Detect which cell encompasses the target text, then output its (X, Y) center coordinate. 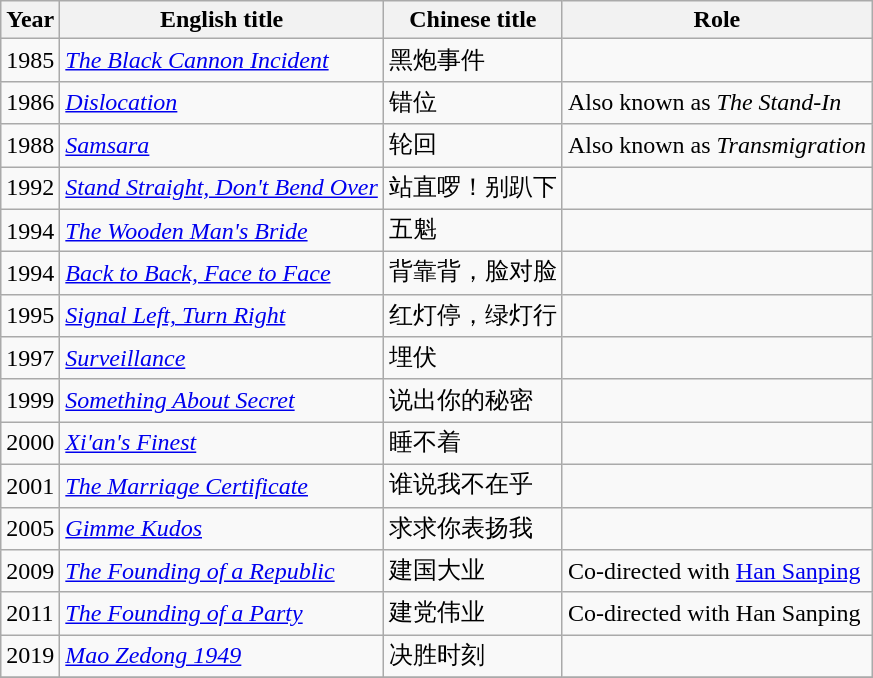
Samsara (222, 146)
2009 (30, 572)
错位 (472, 102)
Gimme Kudos (222, 528)
红灯停，绿灯行 (472, 316)
Also known as Transmigration (716, 146)
The Founding of a Republic (222, 572)
建党伟业 (472, 614)
1997 (30, 358)
1995 (30, 316)
Something About Secret (222, 400)
1988 (30, 146)
背靠背，脸对脸 (472, 274)
决胜时刻 (472, 656)
Chinese title (472, 20)
The Wooden Man's Bride (222, 230)
Stand Straight, Don't Bend Over (222, 188)
1986 (30, 102)
2000 (30, 444)
Surveillance (222, 358)
2019 (30, 656)
2011 (30, 614)
Back to Back, Face to Face (222, 274)
1992 (30, 188)
五魁 (472, 230)
建国大业 (472, 572)
站直啰！别趴下 (472, 188)
求求你表扬我 (472, 528)
黑炮事件 (472, 60)
1985 (30, 60)
睡不着 (472, 444)
Xi'an's Finest (222, 444)
2005 (30, 528)
English title (222, 20)
The Founding of a Party (222, 614)
Mao Zedong 1949 (222, 656)
Signal Left, Turn Right (222, 316)
Year (30, 20)
埋伏 (472, 358)
谁说我不在乎 (472, 486)
Also known as The Stand-In (716, 102)
轮回 (472, 146)
The Black Cannon Incident (222, 60)
1999 (30, 400)
The Marriage Certificate (222, 486)
说出你的秘密 (472, 400)
Role (716, 20)
2001 (30, 486)
Dislocation (222, 102)
